Identify which cell holds the provided text, then report its (x, y) central coordinate. 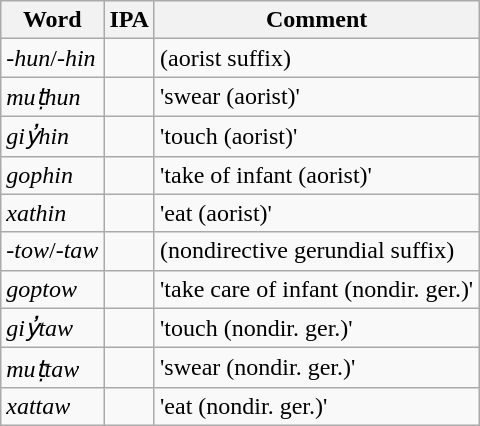
Comment (316, 20)
IPA (130, 20)
'take of infant (aorist)' (316, 175)
'touch (aorist)' (316, 136)
goptow (52, 289)
(nondirective gerundial suffix) (316, 251)
muṭtaw (52, 368)
'swear (nondir. ger.)' (316, 368)
'eat (nondir. ger.)' (316, 406)
giy̓taw (52, 328)
'swear (aorist)' (316, 97)
giy̓hin (52, 136)
muṭhun (52, 97)
'eat (aorist)' (316, 213)
'take care of infant (nondir. ger.)' (316, 289)
-tow/-taw (52, 251)
xattaw (52, 406)
xathin (52, 213)
Word (52, 20)
-hun/-hin (52, 58)
(aorist suffix) (316, 58)
gophin (52, 175)
'touch (nondir. ger.)' (316, 328)
